Search for the cell housing the specified text and yield its [X, Y] center coordinate. 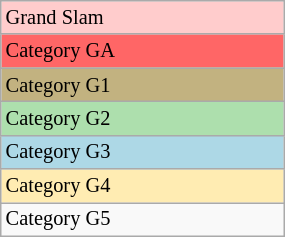
Category GA [142, 51]
Category G4 [142, 186]
Category G2 [142, 118]
Category G3 [142, 152]
Grand Slam [142, 17]
Category G1 [142, 85]
Category G5 [142, 219]
